From the cell containing the given text, extract its center point as (x, y) coordinate. 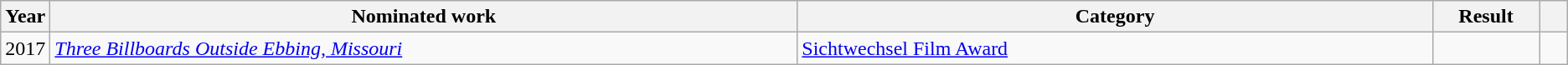
2017 (25, 48)
Nominated work (424, 17)
Three Billboards Outside Ebbing, Missouri (424, 48)
Result (1486, 17)
Category (1116, 17)
Year (25, 17)
Sichtwechsel Film Award (1116, 48)
